Identify which cell holds the provided text, then report its (x, y) central coordinate. 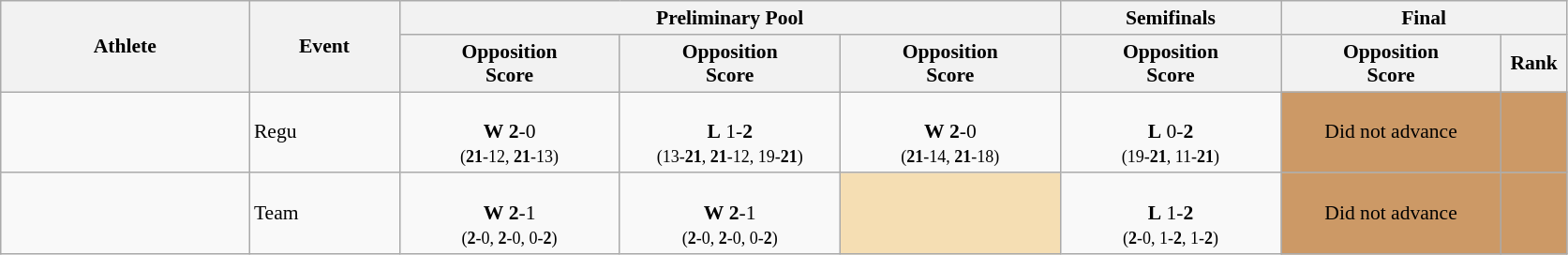
W 2-0 (21-14, 21-18) (950, 133)
Rank (1534, 64)
Semifinals (1170, 18)
Athlete (126, 47)
Team (324, 214)
L 1-2 (13-21, 21-12, 19-21) (729, 133)
L 1-2 (2-0, 1-2, 1-2) (1170, 214)
W 2-0 (21-12, 21-13) (510, 133)
Preliminary Pool (729, 18)
Final (1423, 18)
L 0-2 (19-21, 11-21) (1170, 133)
Event (324, 47)
Regu (324, 133)
